For the text-containing cell, return its midpoint in (X, Y) coordinate format. 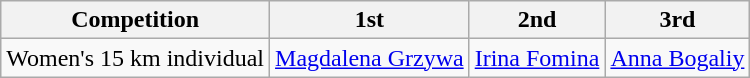
Women's 15 km individual (136, 58)
Anna Bogaliy (678, 58)
2nd (537, 20)
3rd (678, 20)
Competition (136, 20)
Magdalena Grzywa (370, 58)
Irina Fomina (537, 58)
1st (370, 20)
